Pinpoint the cell where the given text exists, returning its (X, Y) midpoint coordinate. 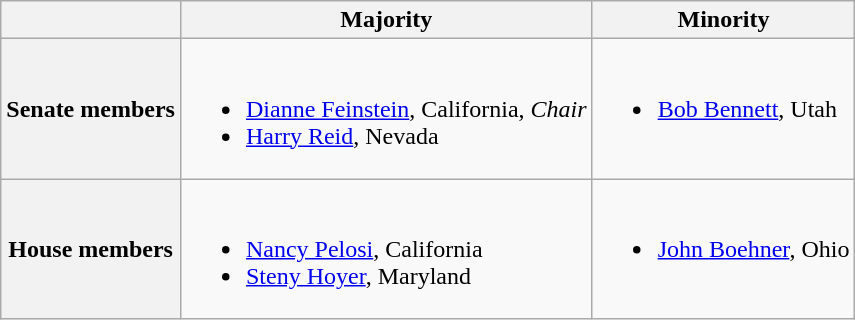
Majority (386, 20)
John Boehner, Ohio (724, 249)
Dianne Feinstein, California, ChairHarry Reid, Nevada (386, 109)
Senate members (91, 109)
Bob Bennett, Utah (724, 109)
Nancy Pelosi, CaliforniaSteny Hoyer, Maryland (386, 249)
House members (91, 249)
Minority (724, 20)
